Provide the (x, y) coordinate of the cell's center where the given text is located.  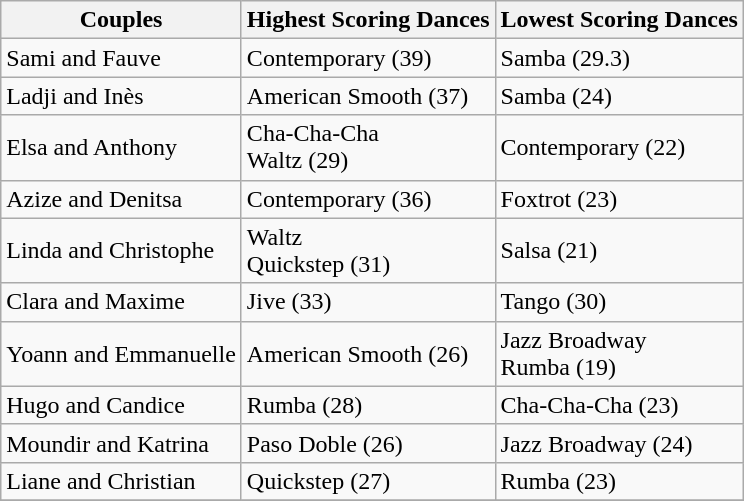
Jazz BroadwayRumba (19) (619, 354)
Rumba (28) (368, 405)
Hugo and Candice (122, 405)
Linda and Christophe (122, 250)
Sami and Fauve (122, 58)
Azize and Denitsa (122, 199)
American Smooth (37) (368, 96)
Lowest Scoring Dances (619, 20)
Cha-Cha-Cha (23) (619, 405)
Clara and Maxime (122, 302)
Samba (24) (619, 96)
Yoann and Emmanuelle (122, 354)
Highest Scoring Dances (368, 20)
Paso Doble (26) (368, 443)
Contemporary (39) (368, 58)
Couples (122, 20)
Moundir and Katrina (122, 443)
Jazz Broadway (24) (619, 443)
Elsa and Anthony (122, 148)
Quickstep (27) (368, 481)
Salsa (21) (619, 250)
Samba (29.3) (619, 58)
Cha-Cha-ChaWaltz (29) (368, 148)
Jive (33) (368, 302)
Ladji and Inès (122, 96)
Contemporary (36) (368, 199)
Contemporary (22) (619, 148)
WaltzQuickstep (31) (368, 250)
Rumba (23) (619, 481)
Foxtrot (23) (619, 199)
Tango (30) (619, 302)
American Smooth (26) (368, 354)
Liane and Christian (122, 481)
